Capture the cell that displays the provided text and extract its [X, Y] central coordinate. 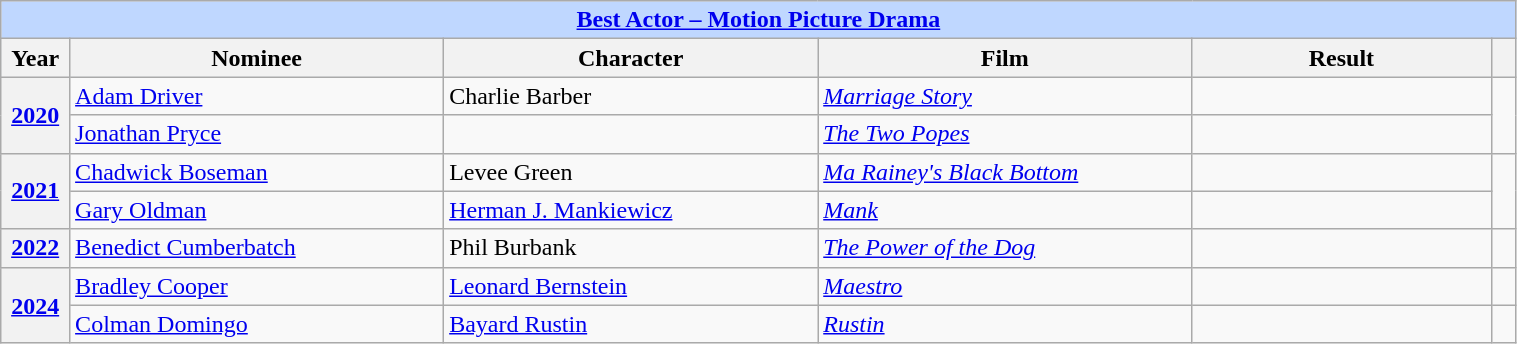
The Two Popes [1005, 134]
Marriage Story [1005, 96]
Nominee [257, 58]
2024 [36, 305]
Gary Oldman [257, 210]
Adam Driver [257, 96]
Levee Green [631, 172]
2021 [36, 191]
Year [36, 58]
Colman Domingo [257, 324]
Rustin [1005, 324]
Bayard Rustin [631, 324]
The Power of the Dog [1005, 248]
Charlie Barber [631, 96]
Best Actor – Motion Picture Drama [758, 20]
Result [1342, 58]
Ma Rainey's Black Bottom [1005, 172]
Jonathan Pryce [257, 134]
Film [1005, 58]
Chadwick Boseman [257, 172]
2022 [36, 248]
Leonard Bernstein [631, 286]
Bradley Cooper [257, 286]
Benedict Cumberbatch [257, 248]
Mank [1005, 210]
Character [631, 58]
Maestro [1005, 286]
2020 [36, 115]
Herman J. Mankiewicz [631, 210]
Phil Burbank [631, 248]
